From the cell containing the given text, extract its center point as (x, y) coordinate. 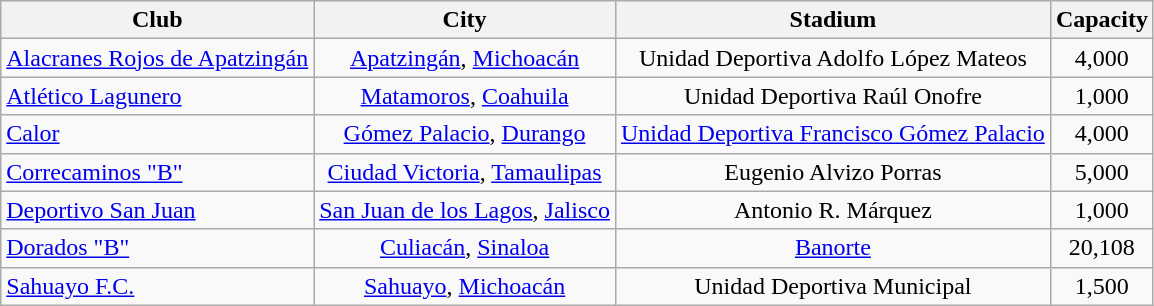
Apatzingán, Michoacán (465, 58)
Unidad Deportiva Adolfo López Mateos (832, 58)
Correcaminos "B" (158, 172)
Calor (158, 134)
5,000 (1102, 172)
Deportivo San Juan (158, 210)
1,500 (1102, 286)
Sahuayo F.C. (158, 286)
Unidad Deportiva Municipal (832, 286)
20,108 (1102, 248)
Capacity (1102, 20)
Sahuayo, Michoacán (465, 286)
Unidad Deportiva Raúl Onofre (832, 96)
Atlético Lagunero (158, 96)
Dorados "B" (158, 248)
Banorte (832, 248)
Eugenio Alvizo Porras (832, 172)
Gómez Palacio, Durango (465, 134)
Antonio R. Márquez (832, 210)
Matamoros, Coahuila (465, 96)
Culiacán, Sinaloa (465, 248)
Alacranes Rojos de Apatzingán (158, 58)
Club (158, 20)
Unidad Deportiva Francisco Gómez Palacio (832, 134)
Stadium (832, 20)
Ciudad Victoria, Tamaulipas (465, 172)
City (465, 20)
San Juan de los Lagos, Jalisco (465, 210)
